Find where the given text appears and provide that cell's center as (X, Y) coordinate. 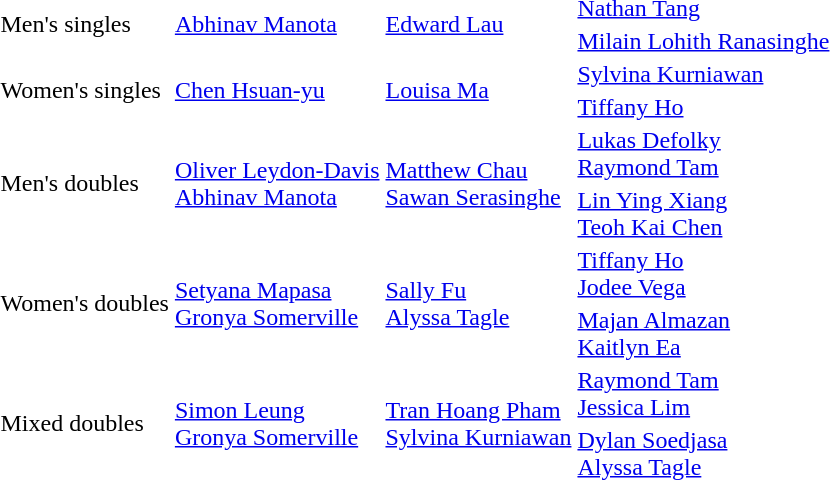
Setyana Mapasa Gronya Somerville (277, 304)
Chen Hsuan-yu (277, 90)
Louisa Ma (478, 90)
Matthew Chau Sawan Serasinghe (478, 184)
Oliver Leydon-Davis Abhinav Manota (277, 184)
Sally Fu Alyssa Tagle (478, 304)
